Capture the cell that displays the provided text and extract its (X, Y) central coordinate. 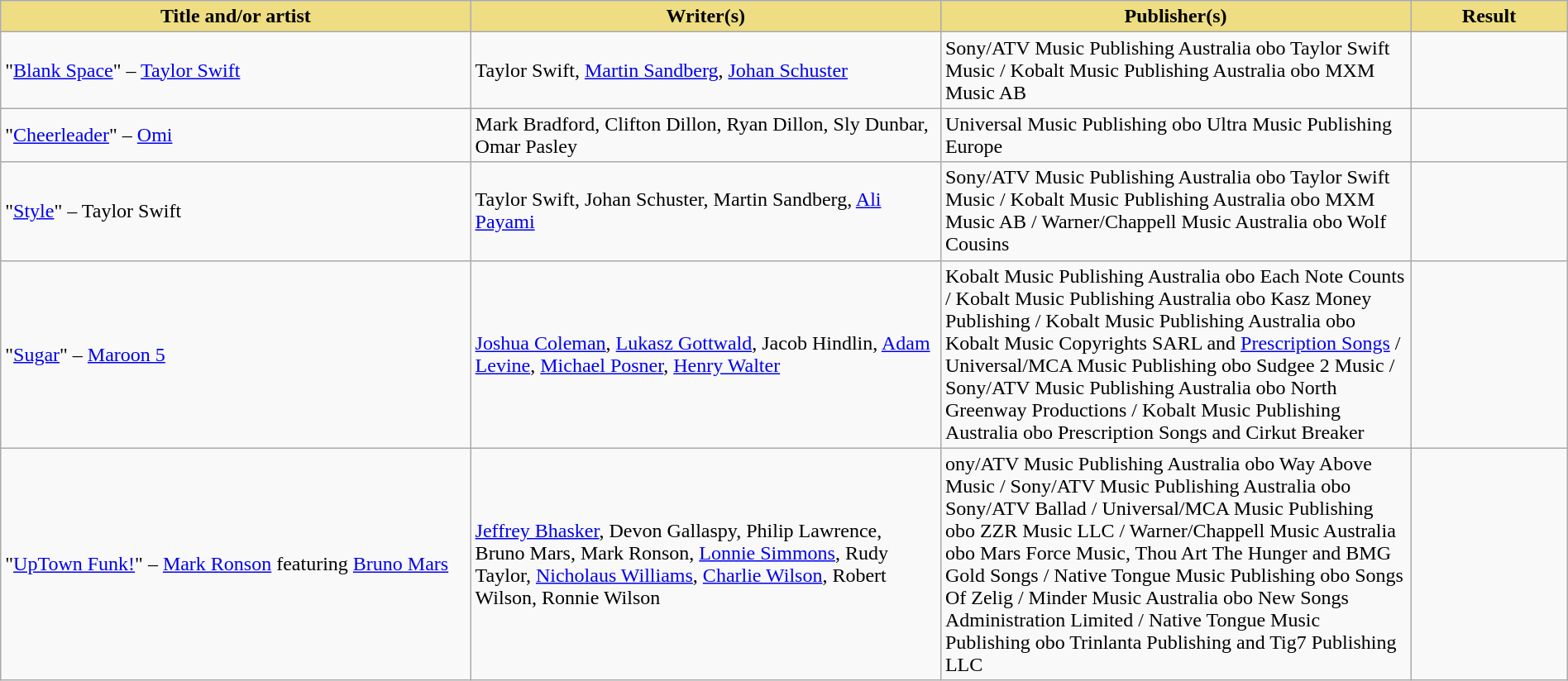
Taylor Swift, Johan Schuster, Martin Sandberg, Ali Payami (705, 212)
Mark Bradford, Clifton Dillon, Ryan Dillon, Sly Dunbar, Omar Pasley (705, 136)
Writer(s) (705, 17)
Title and/or artist (236, 17)
Result (1489, 17)
Publisher(s) (1175, 17)
Taylor Swift, Martin Sandberg, Johan Schuster (705, 70)
"Blank Space" – Taylor Swift (236, 70)
Joshua Coleman, Lukasz Gottwald, Jacob Hindlin, Adam Levine, Michael Posner, Henry Walter (705, 354)
"Sugar" – Maroon 5 (236, 354)
Sony/ATV Music Publishing Australia obo Taylor Swift Music / Kobalt Music Publishing Australia obo MXM Music AB (1175, 70)
"Cheerleader" – Omi (236, 136)
"UpTown Funk!" – Mark Ronson featuring Bruno Mars (236, 564)
Universal Music Publishing obo Ultra Music Publishing Europe (1175, 136)
"Style" – Taylor Swift (236, 212)
